Identify which cell holds the provided text, then report its [X, Y] central coordinate. 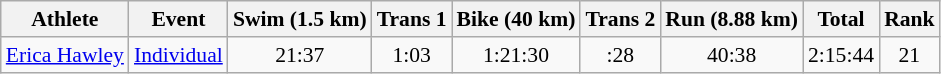
Swim (1.5 km) [300, 19]
1:03 [412, 55]
21 [910, 55]
Run (8.88 km) [732, 19]
Total [841, 19]
Event [178, 19]
Trans 2 [620, 19]
Bike (40 km) [516, 19]
Erica Hawley [65, 55]
21:37 [300, 55]
:28 [620, 55]
Rank [910, 19]
2:15:44 [841, 55]
Individual [178, 55]
Trans 1 [412, 19]
40:38 [732, 55]
1:21:30 [516, 55]
Athlete [65, 19]
